Capture the cell that displays the provided text and extract its [X, Y] central coordinate. 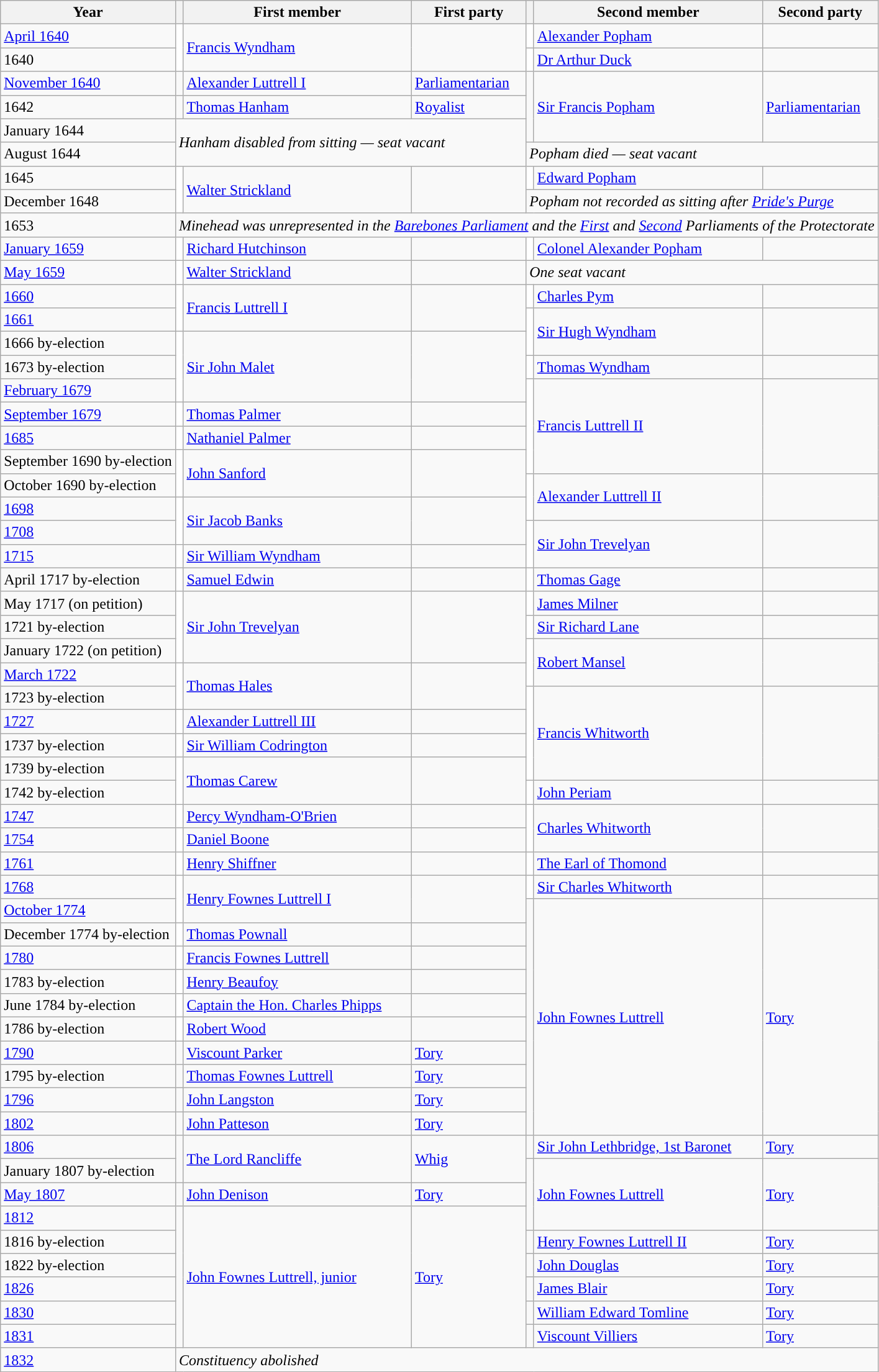
John Fownes Luttrell, junior [298, 1277]
Sir John Malet [298, 367]
Robert Wood [298, 1029]
Nathaniel Palmer [298, 438]
1653 [88, 225]
Thomas Pownall [298, 934]
Henry Beaufoy [298, 981]
1737 by-election [88, 745]
Captain the Hon. Charles Phipps [298, 1005]
1816 by-election [88, 1242]
First party [468, 12]
May 1717 (on petition) [88, 603]
1747 [88, 816]
April 1640 [88, 36]
1754 [88, 840]
Thomas Hales [298, 686]
Robert Mansel [648, 662]
Constituency abolished [527, 1360]
1832 [88, 1360]
Henry Fownes Luttrell II [648, 1242]
1673 by-election [88, 367]
1802 [88, 1124]
1831 [88, 1336]
1795 by-election [88, 1076]
1698 [88, 509]
Popham not recorded as sitting after Pride's Purge [702, 201]
1685 [88, 438]
September 1679 [88, 414]
1812 [88, 1218]
1786 by-election [88, 1029]
Henry Shiffner [298, 863]
Thomas Hanham [298, 107]
January 1659 [88, 248]
Viscount Parker [298, 1053]
Whig [468, 1159]
The Lord Rancliffe [298, 1159]
John Sanford [298, 473]
1830 [88, 1312]
Francis Wyndham [298, 48]
April 1717 by-election [88, 579]
Percy Wyndham-O'Brien [298, 816]
1761 [88, 863]
Second party [821, 12]
John Langston [298, 1100]
August 1644 [88, 154]
1768 [88, 887]
Sir Charles Whitworth [648, 887]
1642 [88, 107]
Henry Fownes Luttrell I [298, 899]
1739 by-election [88, 769]
1660 [88, 296]
1708 [88, 532]
Thomas Palmer [298, 414]
Sir Francis Popham [648, 107]
1723 by-election [88, 698]
November 1640 [88, 83]
Sir Jacob Banks [298, 520]
Alexander Luttrell III [298, 722]
Charles Whitworth [648, 828]
Alexander Luttrell I [298, 83]
January 1644 [88, 130]
Year [88, 12]
October 1774 [88, 911]
Viscount Villiers [648, 1336]
Edward Popham [648, 178]
Daniel Boone [298, 840]
Thomas Carew [298, 781]
Colonel Alexander Popham [648, 248]
Thomas Wyndham [648, 367]
First member [298, 12]
Popham died — seat vacant [702, 154]
Sir Hugh Wyndham [648, 332]
Royalist [468, 107]
John Periam [648, 793]
1790 [88, 1053]
James Blair [648, 1289]
Francis Luttrell II [648, 426]
Hanham disabled from sitting — seat vacant [350, 142]
1806 [88, 1147]
Dr Arthur Duck [648, 60]
Thomas Gage [648, 579]
Charles Pym [648, 296]
James Milner [648, 603]
December 1648 [88, 201]
William Edward Tomline [648, 1312]
One seat vacant [702, 272]
John Douglas [648, 1265]
Sir John Lethbridge, 1st Baronet [648, 1147]
Alexander Luttrell II [648, 497]
Francis Fownes Luttrell [298, 958]
1645 [88, 178]
1826 [88, 1289]
1715 [88, 556]
Second member [648, 12]
1796 [88, 1100]
December 1774 by-election [88, 934]
1721 by-election [88, 627]
1780 [88, 958]
1783 by-election [88, 981]
John Patteson [298, 1124]
Richard Hutchinson [298, 248]
1727 [88, 722]
January 1722 (on petition) [88, 650]
John Denison [298, 1194]
October 1690 by-election [88, 485]
January 1807 by-election [88, 1171]
May 1807 [88, 1194]
1666 by-election [88, 343]
May 1659 [88, 272]
Alexander Popham [648, 36]
Sir William Wyndham [298, 556]
February 1679 [88, 391]
Thomas Fownes Luttrell [298, 1076]
1742 by-election [88, 793]
September 1690 by-election [88, 461]
1640 [88, 60]
Minehead was unrepresented in the Barebones Parliament and the First and Second Parliaments of the Protectorate [527, 225]
Sir William Codrington [298, 745]
Sir Richard Lane [648, 627]
The Earl of Thomond [648, 863]
1661 [88, 320]
Francis Luttrell I [298, 308]
Samuel Edwin [298, 579]
June 1784 by-election [88, 1005]
March 1722 [88, 674]
1822 by-election [88, 1265]
Francis Whitworth [648, 734]
